Search for the cell housing the specified text and yield its [X, Y] center coordinate. 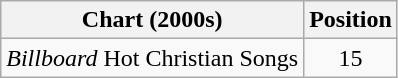
15 [351, 58]
Chart (2000s) [152, 20]
Position [351, 20]
Billboard Hot Christian Songs [152, 58]
